Extract the (x, y) coordinate from the center of the cell holding the provided text.  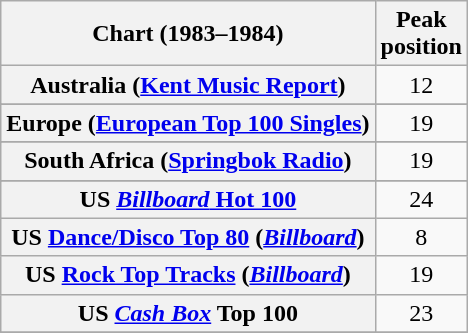
24 (421, 199)
Peakposition (421, 34)
Chart (1983–1984) (188, 34)
8 (421, 237)
US Billboard Hot 100 (188, 199)
US Dance/Disco Top 80 (Billboard) (188, 237)
Australia (Kent Music Report) (188, 85)
US Rock Top Tracks (Billboard) (188, 275)
Europe (European Top 100 Singles) (188, 123)
South Africa (Springbok Radio) (188, 161)
23 (421, 313)
US Cash Box Top 100 (188, 313)
12 (421, 85)
